Return [x, y] of the center of cell containing provided text 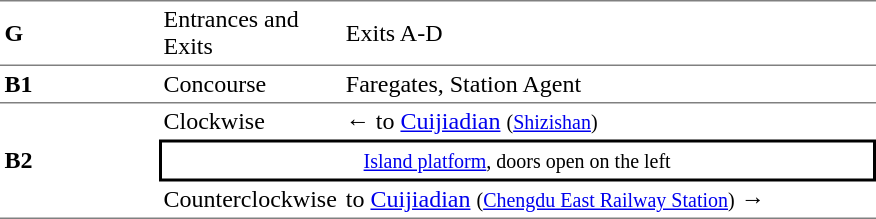
Concourse [250, 85]
B1 [80, 85]
Island platform, doors open on the left [517, 161]
Entrances and Exits [250, 33]
← to Cuijiadian (Shizishan) [608, 122]
Exits A-D [608, 33]
Faregates, Station Agent [608, 85]
Clockwise [250, 122]
G [80, 33]
